Return (x, y) of the center of cell containing provided text 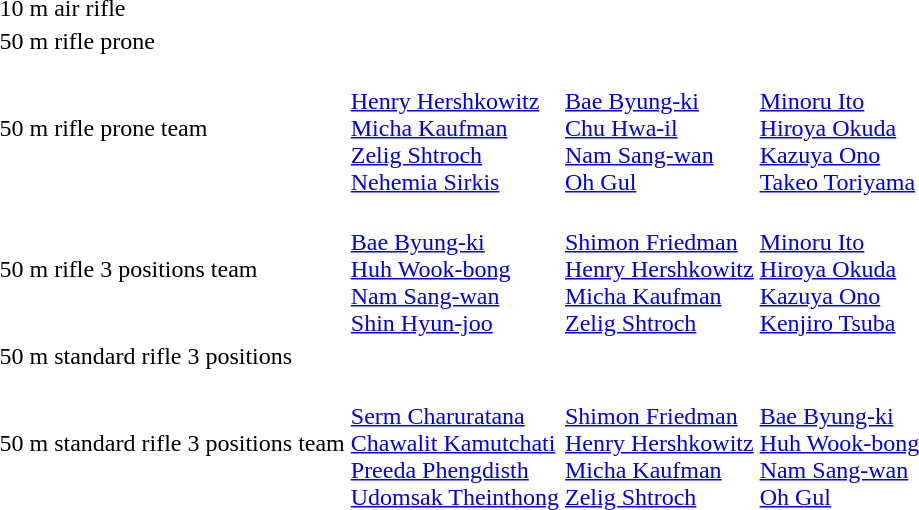
Bae Byung-kiChu Hwa-ilNam Sang-wanOh Gul (660, 128)
Bae Byung-kiHuh Wook-bongNam Sang-wanShin Hyun-joo (454, 269)
Shimon FriedmanHenry HershkowitzMicha KaufmanZelig Shtroch (660, 269)
Henry HershkowitzMicha KaufmanZelig ShtrochNehemia Sirkis (454, 128)
